Scan for the cell matching the given text and deliver its [x, y] coordinate at center. 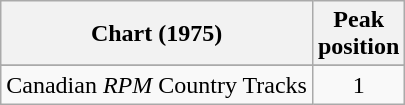
Chart (1975) [157, 34]
1 [358, 85]
Canadian RPM Country Tracks [157, 85]
Peakposition [358, 34]
